Return (X, Y) of the center of cell containing provided text 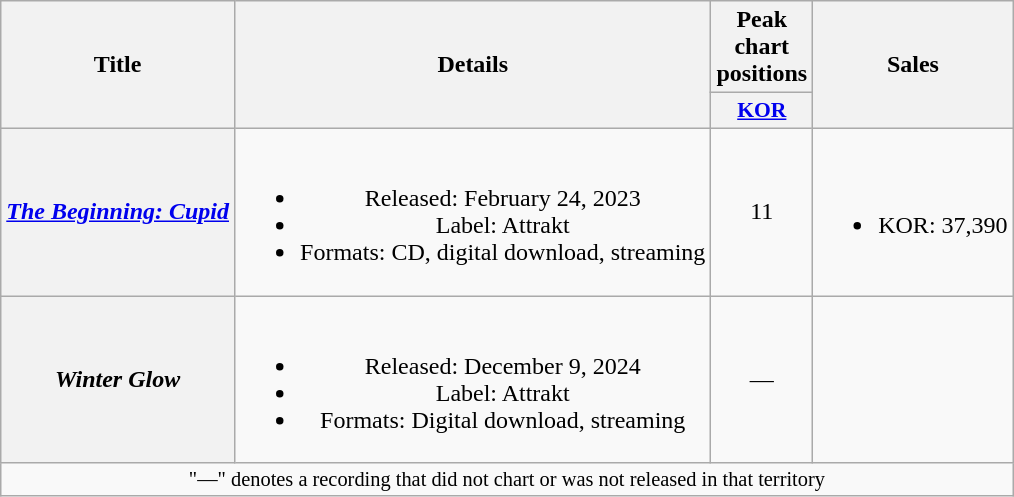
Title (118, 65)
Details (473, 65)
KOR: 37,390 (913, 212)
Sales (913, 65)
"—" denotes a recording that did not chart or was not released in that territory (507, 480)
KOR (762, 111)
Winter Glow (118, 380)
Released: February 24, 2023Label: AttraktFormats: CD, digital download, streaming (473, 212)
11 (762, 212)
Peak chartpositions (762, 47)
— (762, 380)
The Beginning: Cupid (118, 212)
Released: December 9, 2024Label: AttraktFormats: Digital download, streaming (473, 380)
